Determine the (X, Y) coordinate at the center of the cell enclosing the given text.  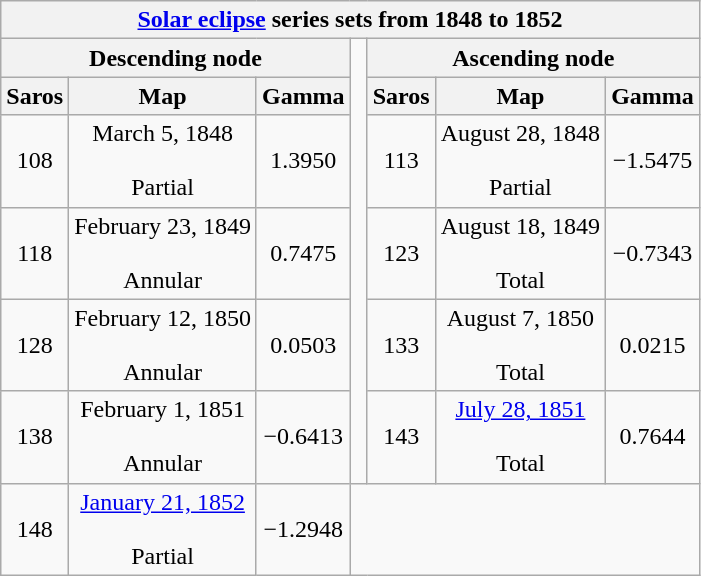
February 1, 1851Annular (163, 437)
August 7, 1850Total (520, 345)
−0.6413 (303, 437)
0.7475 (303, 253)
0.0503 (303, 345)
0.0215 (653, 345)
143 (401, 437)
February 12, 1850Annular (163, 345)
August 28, 1848Partial (520, 161)
March 5, 1848Partial (163, 161)
−1.5475 (653, 161)
February 23, 1849Annular (163, 253)
Ascending node (533, 58)
Solar eclipse series sets from 1848 to 1852 (350, 20)
138 (35, 437)
128 (35, 345)
−0.7343 (653, 253)
−1.2948 (303, 529)
118 (35, 253)
Descending node (176, 58)
January 21, 1852Partial (163, 529)
1.3950 (303, 161)
108 (35, 161)
July 28, 1851Total (520, 437)
113 (401, 161)
133 (401, 345)
123 (401, 253)
148 (35, 529)
0.7644 (653, 437)
August 18, 1849Total (520, 253)
